Identify which cell holds the provided text, then report its (x, y) central coordinate. 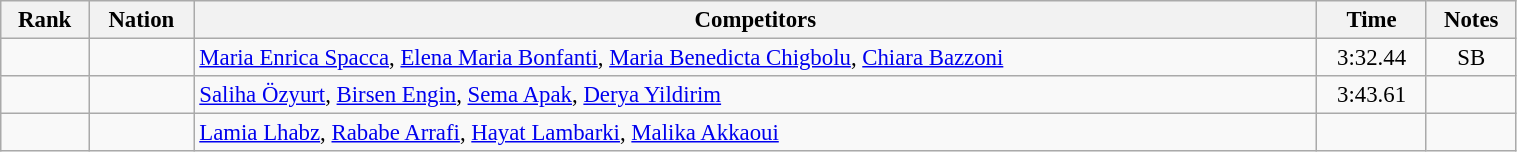
Lamia Lhabz, Rababe Arrafi, Hayat Lambarki, Malika Akkaoui (756, 133)
Time (1372, 20)
Maria Enrica Spacca, Elena Maria Bonfanti, Maria Benedicta Chigbolu, Chiara Bazzoni (756, 58)
Notes (1471, 20)
Saliha Özyurt, Birsen Engin, Sema Apak, Derya Yildirim (756, 95)
3:32.44 (1372, 58)
SB (1471, 58)
Rank (45, 20)
3:43.61 (1372, 95)
Competitors (756, 20)
Nation (142, 20)
